Detect which cell encompasses the target text, then output its [X, Y] center coordinate. 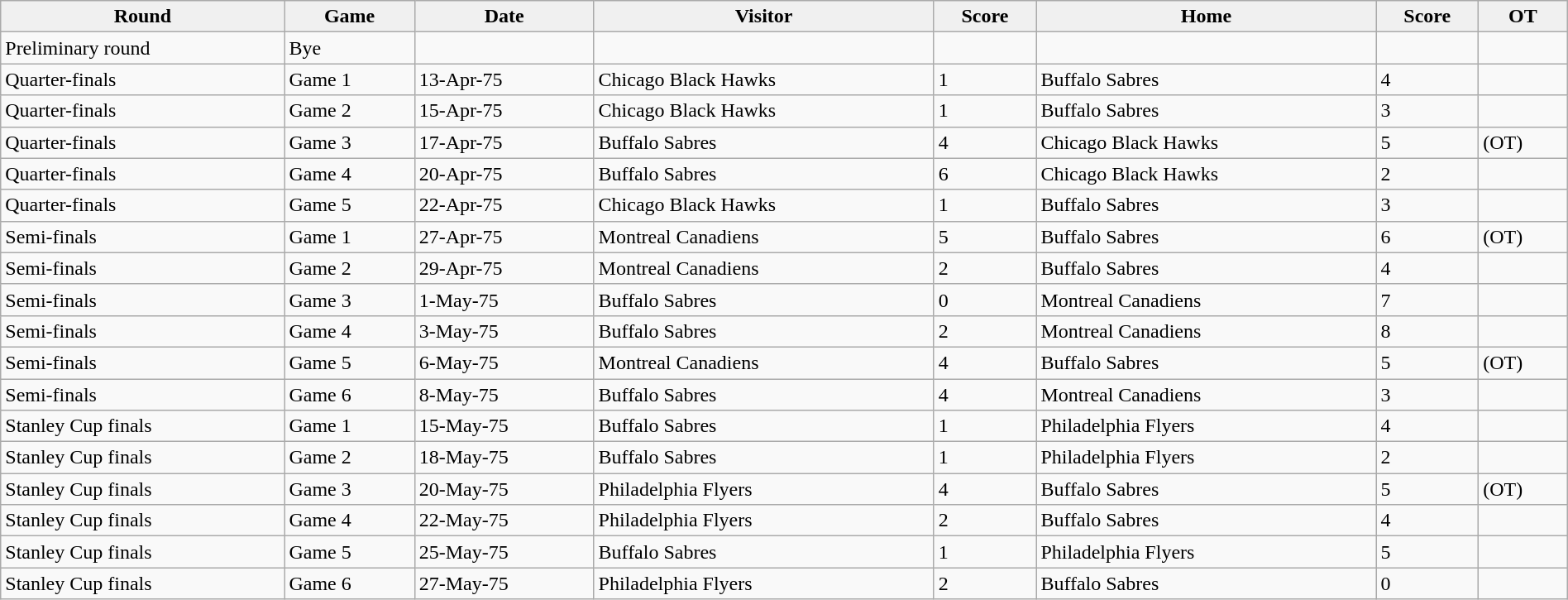
Date [504, 17]
7 [1427, 300]
Game [349, 17]
15-May-75 [504, 426]
3-May-75 [504, 331]
Visitor [764, 17]
20-May-75 [504, 489]
Round [142, 17]
22-Apr-75 [504, 205]
18-May-75 [504, 458]
17-Apr-75 [504, 142]
15-Apr-75 [504, 111]
1-May-75 [504, 300]
29-Apr-75 [504, 268]
13-Apr-75 [504, 79]
Bye [349, 48]
27-Apr-75 [504, 237]
Preliminary round [142, 48]
22-May-75 [504, 521]
25-May-75 [504, 552]
27-May-75 [504, 583]
Home [1206, 17]
20-Apr-75 [504, 174]
6-May-75 [504, 362]
8 [1427, 331]
OT [1523, 17]
8-May-75 [504, 395]
